Scan for the cell matching the given text and deliver its [x, y] coordinate at center. 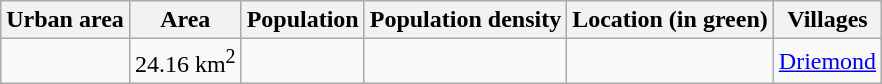
Villages [827, 20]
Population density [465, 20]
Location (in green) [670, 20]
24.16 km2 [185, 62]
Urban area [66, 20]
Area [185, 20]
Population [302, 20]
Driemond [827, 62]
